Locate the cell with the specified text and output its (x, y) center coordinate. 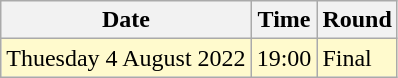
Round (357, 20)
Date (126, 20)
19:00 (284, 58)
Final (357, 58)
Time (284, 20)
Thuesday 4 August 2022 (126, 58)
